Extract the [x, y] coordinate from the center of the cell holding the provided text.  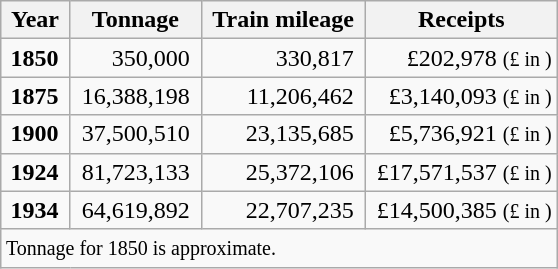
Receipts [461, 20]
1924 [35, 172]
1850 [35, 58]
1900 [35, 134]
£17,571,537 (£ in ) [461, 172]
330,817 [283, 58]
£14,500,385 (£ in ) [461, 210]
16,388,198 [136, 96]
£3,140,093 (£ in ) [461, 96]
1875 [35, 96]
37,500,510 [136, 134]
81,723,133 [136, 172]
23,135,685 [283, 134]
1934 [35, 210]
64,619,892 [136, 210]
11,206,462 [283, 96]
Tonnage for 1850 is approximate. [278, 248]
£202,978 (£ in ) [461, 58]
Year [35, 20]
£5,736,921 (£ in ) [461, 134]
25,372,106 [283, 172]
Train mileage [283, 20]
22,707,235 [283, 210]
350,000 [136, 58]
Tonnage [136, 20]
